Determine the [x, y] coordinate at the center of the cell enclosing the given text.  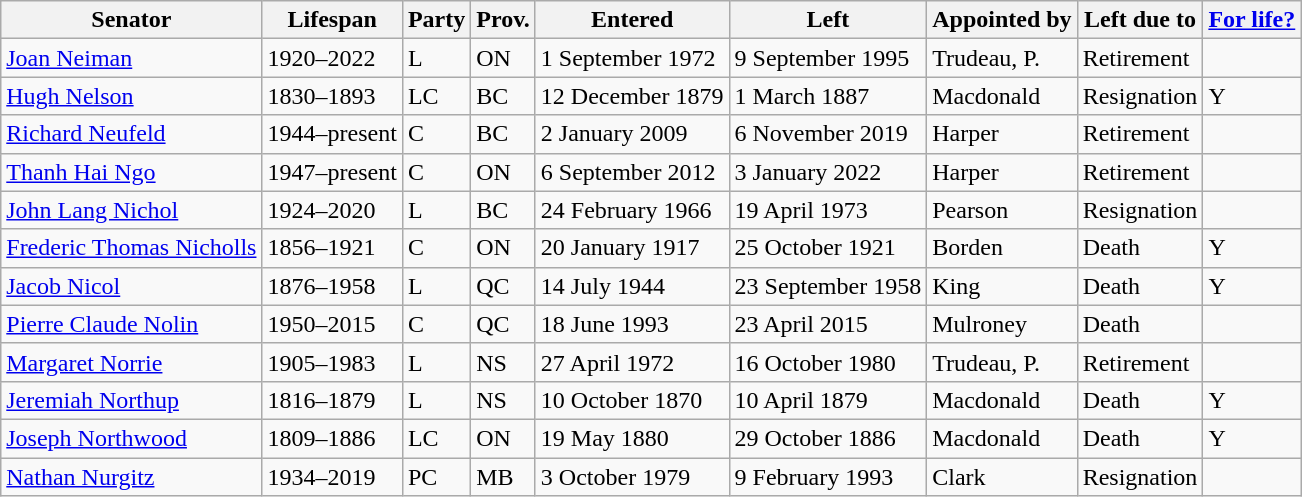
1816–1879 [332, 400]
2 January 2009 [632, 134]
14 July 1944 [632, 286]
Borden [1002, 248]
1920–2022 [332, 58]
Left [828, 20]
Joan Neiman [132, 58]
Jacob Nicol [132, 286]
23 April 2015 [828, 324]
19 April 1973 [828, 210]
1944–present [332, 134]
1950–2015 [332, 324]
Clark [1002, 477]
1934–2019 [332, 477]
10 October 1870 [632, 400]
9 February 1993 [828, 477]
3 January 2022 [828, 172]
Joseph Northwood [132, 438]
Margaret Norrie [132, 362]
Pierre Claude Nolin [132, 324]
27 April 1972 [632, 362]
Prov. [504, 20]
Left due to [1140, 20]
Jeremiah Northup [132, 400]
1876–1958 [332, 286]
1 March 1887 [828, 96]
12 December 1879 [632, 96]
Thanh Hai Ngo [132, 172]
Senator [132, 20]
Entered [632, 20]
24 February 1966 [632, 210]
16 October 1980 [828, 362]
1947–present [332, 172]
9 September 1995 [828, 58]
29 October 1886 [828, 438]
3 October 1979 [632, 477]
Nathan Nurgitz [132, 477]
King [1002, 286]
PC [436, 477]
10 April 1879 [828, 400]
1830–1893 [332, 96]
Party [436, 20]
18 June 1993 [632, 324]
Pearson [1002, 210]
1 September 1972 [632, 58]
Mulroney [1002, 324]
1905–1983 [332, 362]
John Lang Nichol [132, 210]
1809–1886 [332, 438]
MB [504, 477]
Lifespan [332, 20]
1924–2020 [332, 210]
20 January 1917 [632, 248]
Frederic Thomas Nicholls [132, 248]
For life? [1252, 20]
6 September 2012 [632, 172]
Appointed by [1002, 20]
1856–1921 [332, 248]
Richard Neufeld [132, 134]
25 October 1921 [828, 248]
23 September 1958 [828, 286]
19 May 1880 [632, 438]
6 November 2019 [828, 134]
Hugh Nelson [132, 96]
